Locate the cell with the specified text and output its (X, Y) center coordinate. 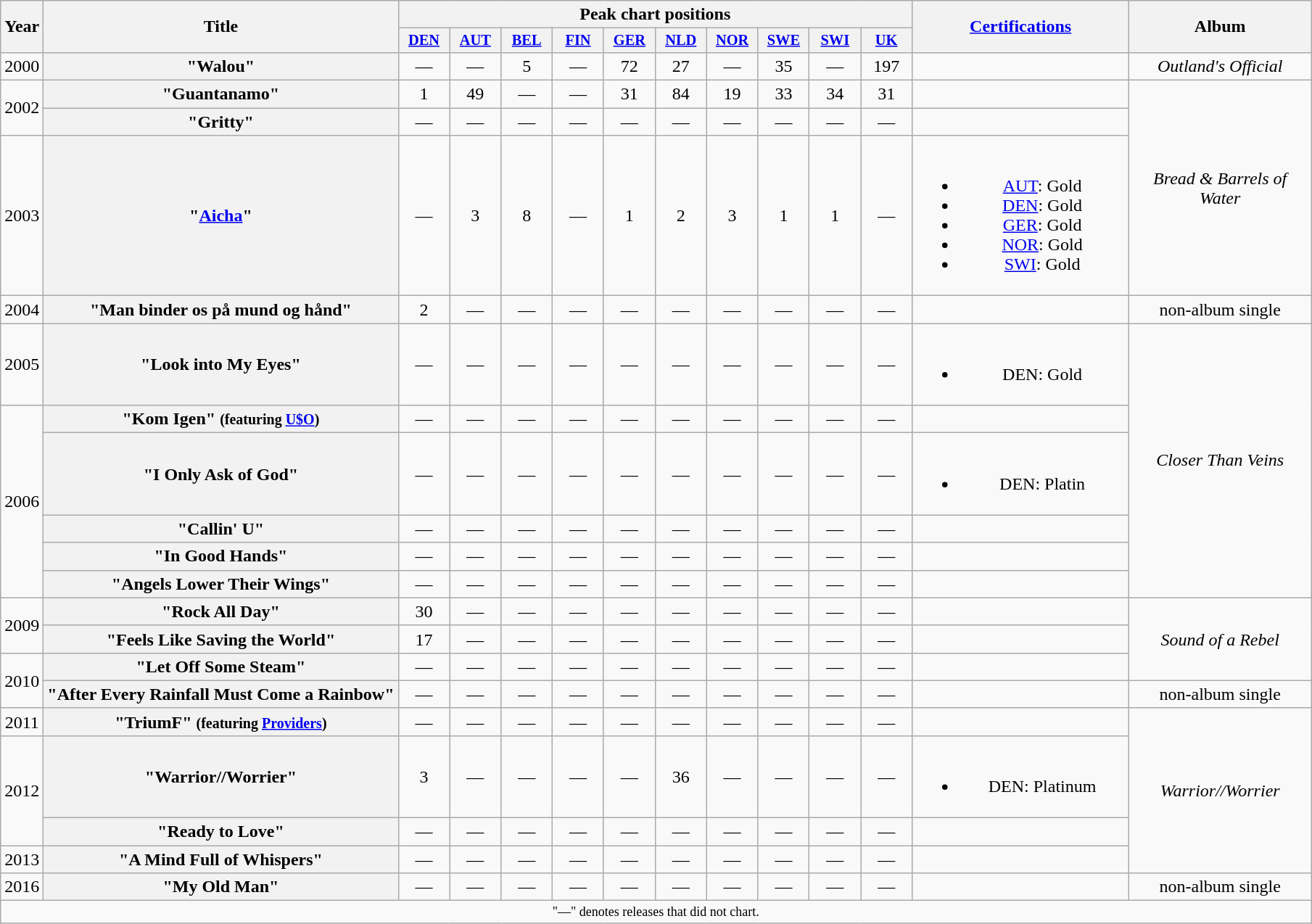
"Angels Lower Their Wings" (220, 584)
DEN: Platin (1021, 474)
35 (783, 66)
49 (476, 94)
2005 (22, 364)
8 (527, 216)
"Man binder os på mund og hånd" (220, 310)
27 (680, 66)
"In Good Hands" (220, 556)
DEN: Platinum (1021, 776)
2004 (22, 310)
"Look into My Eyes" (220, 364)
Warrior//Worrier (1220, 791)
GER (630, 41)
34 (836, 94)
Sound of a Rebel (1220, 639)
NLD (680, 41)
"My Old Man" (220, 887)
2002 (22, 108)
"Warrior//Worrier" (220, 776)
2013 (22, 859)
Outland's Official (1220, 66)
2011 (22, 722)
"Aicha" (220, 216)
UK (886, 41)
72 (630, 66)
Year (22, 27)
Closer Than Veins (1220, 461)
AUT: GoldDEN: GoldGER: GoldNOR: GoldSWI: Gold (1021, 216)
"I Only Ask of God" (220, 474)
"Kom Igen" (featuring U$O) (220, 419)
2012 (22, 791)
"Rock All Day" (220, 611)
2016 (22, 887)
197 (886, 66)
19 (733, 94)
"Gritty" (220, 122)
2003 (22, 216)
FIN (579, 41)
DEN: Gold (1021, 364)
AUT (476, 41)
2000 (22, 66)
"—" denotes releases that did not chart. (656, 912)
"Let Off Some Steam" (220, 667)
"Walou" (220, 66)
Bread & Barrels of Water (1220, 189)
DEN (424, 41)
"After Every Rainfall Must Come a Rainbow" (220, 694)
"Callin' U" (220, 529)
Title (220, 27)
33 (783, 94)
2010 (22, 680)
SWI (836, 41)
17 (424, 639)
Certifications (1021, 27)
SWE (783, 41)
"Guantanamo" (220, 94)
30 (424, 611)
"Ready to Love" (220, 832)
"A Mind Full of Whispers" (220, 859)
2009 (22, 625)
84 (680, 94)
2006 (22, 502)
BEL (527, 41)
"Feels Like Saving the World" (220, 639)
NOR (733, 41)
5 (527, 66)
Album (1220, 27)
Peak chart positions (656, 15)
36 (680, 776)
"TriumF" (featuring Providers) (220, 722)
